For the text-containing cell, return its midpoint in [X, Y] coordinate format. 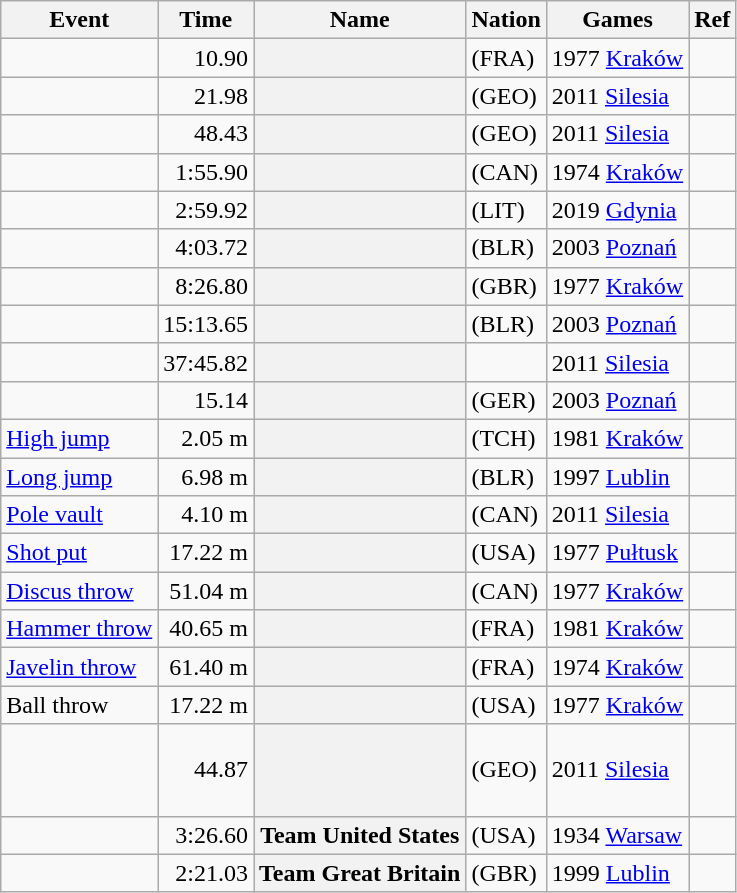
2:21.03 [206, 873]
Hammer throw [80, 629]
(GER) [506, 400]
8:26.80 [206, 286]
Event [80, 20]
Games [617, 20]
3:26.60 [206, 835]
4:03.72 [206, 248]
Name [360, 20]
48.43 [206, 134]
1999 Lublin [617, 873]
6.98 m [206, 477]
Long jump [80, 477]
21.98 [206, 96]
15.14 [206, 400]
(LIT) [506, 210]
2:59.92 [206, 210]
Team Great Britain [360, 873]
Ref [712, 20]
(TCH) [506, 438]
37:45.82 [206, 362]
40.65 m [206, 629]
Shot put [80, 553]
2.05 m [206, 438]
1977 Pułtusk [617, 553]
Time [206, 20]
1:55.90 [206, 172]
Ball throw [80, 705]
51.04 m [206, 591]
2019 Gdynia [617, 210]
15:13.65 [206, 324]
1997 Lublin [617, 477]
High jump [80, 438]
Discus throw [80, 591]
10.90 [206, 58]
Pole vault [80, 515]
1934 Warsaw [617, 835]
4.10 m [206, 515]
44.87 [206, 770]
Team United States [360, 835]
Javelin throw [80, 667]
61.40 m [206, 667]
Nation [506, 20]
